From the cell containing the given text, extract its center point as [X, Y] coordinate. 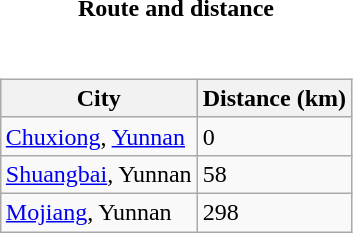
Distance (km) [274, 98]
Mojiang, Yunnan [98, 212]
0 [274, 136]
Shuangbai, Yunnan [98, 174]
Chuxiong, Yunnan [98, 136]
298 [274, 212]
58 [274, 174]
City [98, 98]
